Search for the cell housing the specified text and yield its [x, y] center coordinate. 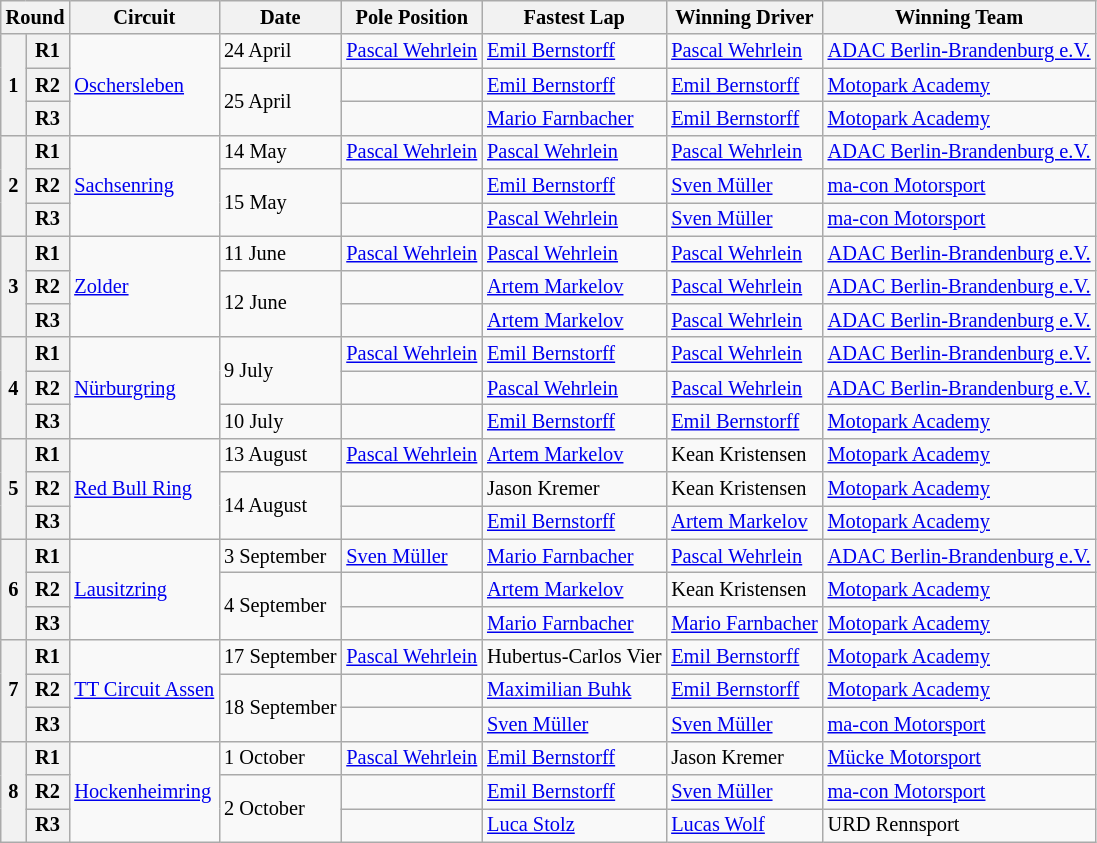
Zolder [144, 286]
Winning Team [960, 17]
25 April [280, 102]
Circuit [144, 17]
3 [14, 286]
24 April [280, 51]
6 [14, 590]
URD Rennsport [960, 825]
4 September [280, 606]
17 September [280, 657]
1 October [280, 758]
15 May [280, 202]
TT Circuit Assen [144, 690]
2 [14, 186]
9 July [280, 370]
Nürburgring [144, 388]
Hubertus-Carlos Vier [574, 657]
3 September [280, 556]
Oschersleben [144, 84]
10 July [280, 421]
Round [36, 17]
Lausitzring [144, 590]
Mücke Motorsport [960, 758]
Pole Position [412, 17]
Fastest Lap [574, 17]
Sachsenring [144, 186]
7 [14, 690]
12 June [280, 304]
11 June [280, 253]
14 May [280, 152]
Luca Stolz [574, 825]
13 August [280, 455]
Date [280, 17]
8 [14, 792]
Red Bull Ring [144, 488]
Hockenheimring [144, 792]
Lucas Wolf [744, 825]
4 [14, 388]
18 September [280, 706]
2 October [280, 808]
14 August [280, 506]
1 [14, 84]
Winning Driver [744, 17]
Maximilian Buhk [574, 690]
5 [14, 488]
